Find where the given text appears and provide that cell's center as [X, Y] coordinate. 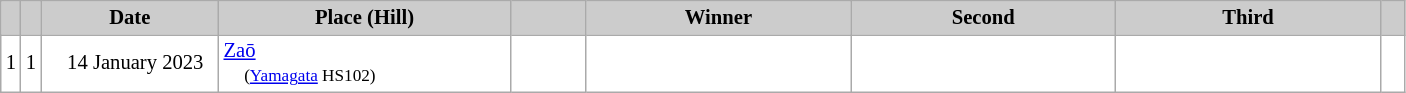
Place (Hill) [365, 17]
Zaō (Yamagata HS102) [365, 63]
Date [130, 17]
Winner [718, 17]
14 January 2023 [130, 63]
Second [984, 17]
Third [1248, 17]
